Output the [X, Y] coordinate of the center of the cell containing the given text.  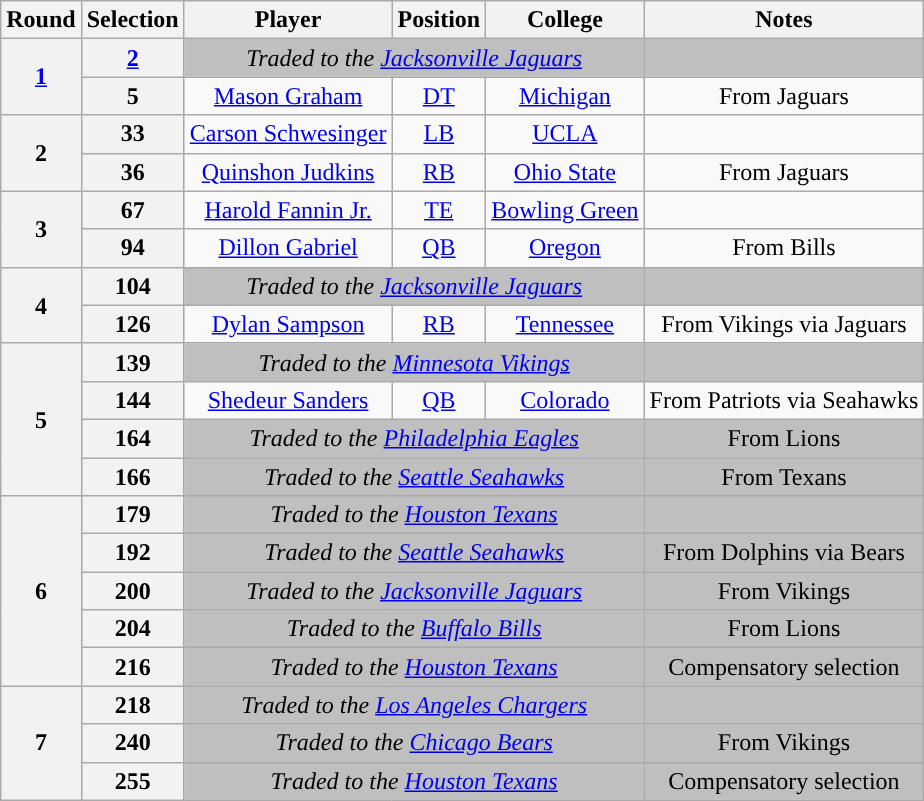
Round [41, 20]
Traded to the Chicago Bears [414, 743]
TE [439, 210]
6 [41, 591]
LB [439, 134]
1 [41, 77]
Harold Fannin Jr. [288, 210]
218 [132, 705]
Colorado [565, 400]
126 [132, 324]
From Patriots via Seahawks [784, 400]
204 [132, 629]
Tennessee [565, 324]
UCLA [565, 134]
Michigan [565, 96]
104 [132, 286]
144 [132, 400]
Oregon [565, 248]
Carson Schwesinger [288, 134]
Shedeur Sanders [288, 400]
From Vikings via Jaguars [784, 324]
Dylan Sampson [288, 324]
33 [132, 134]
From Dolphins via Bears [784, 553]
Quinshon Judkins [288, 172]
Dillon Gabriel [288, 248]
164 [132, 438]
Mason Graham [288, 96]
DT [439, 96]
255 [132, 781]
4 [41, 305]
Bowling Green [565, 210]
Traded to the Los Angeles Chargers [414, 705]
67 [132, 210]
From Texans [784, 477]
166 [132, 477]
From Bills [784, 248]
Traded to the Buffalo Bills [414, 629]
Traded to the Philadelphia Eagles [414, 438]
College [565, 20]
36 [132, 172]
216 [132, 667]
Notes [784, 20]
Player [288, 20]
Ohio State [565, 172]
139 [132, 362]
200 [132, 591]
179 [132, 515]
3 [41, 229]
Selection [132, 20]
192 [132, 553]
7 [41, 743]
Traded to the Minnesota Vikings [414, 362]
240 [132, 743]
94 [132, 248]
Position [439, 20]
